Determine the (X, Y) coordinate at the center of the cell enclosing the given text.  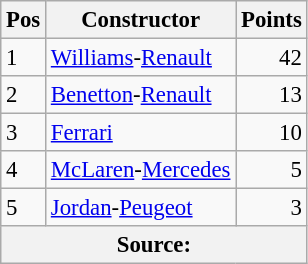
Source: (154, 245)
Ferrari (141, 133)
4 (24, 170)
2 (24, 95)
Pos (24, 20)
Constructor (141, 20)
13 (272, 95)
Points (272, 20)
Benetton-Renault (141, 95)
10 (272, 133)
Williams-Renault (141, 58)
McLaren-Mercedes (141, 170)
Jordan-Peugeot (141, 208)
1 (24, 58)
42 (272, 58)
